Extract the [X, Y] coordinate from the center of the cell holding the provided text.  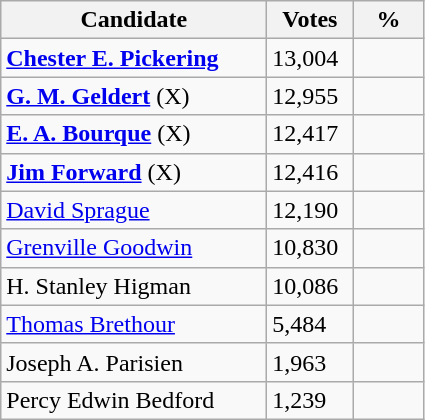
Chester E. Pickering [134, 58]
1,963 [310, 362]
H. Stanley Higman [134, 286]
10,830 [310, 248]
G. M. Geldert (X) [134, 96]
Votes [310, 20]
1,239 [310, 400]
12,955 [310, 96]
12,417 [310, 134]
E. A. Bourque (X) [134, 134]
Grenville Goodwin [134, 248]
Percy Edwin Bedford [134, 400]
Thomas Brethour [134, 324]
12,416 [310, 172]
Candidate [134, 20]
12,190 [310, 210]
David Sprague [134, 210]
13,004 [310, 58]
% [388, 20]
10,086 [310, 286]
Joseph A. Parisien [134, 362]
Jim Forward (X) [134, 172]
5,484 [310, 324]
